Scan for the cell matching the given text and deliver its [x, y] coordinate at center. 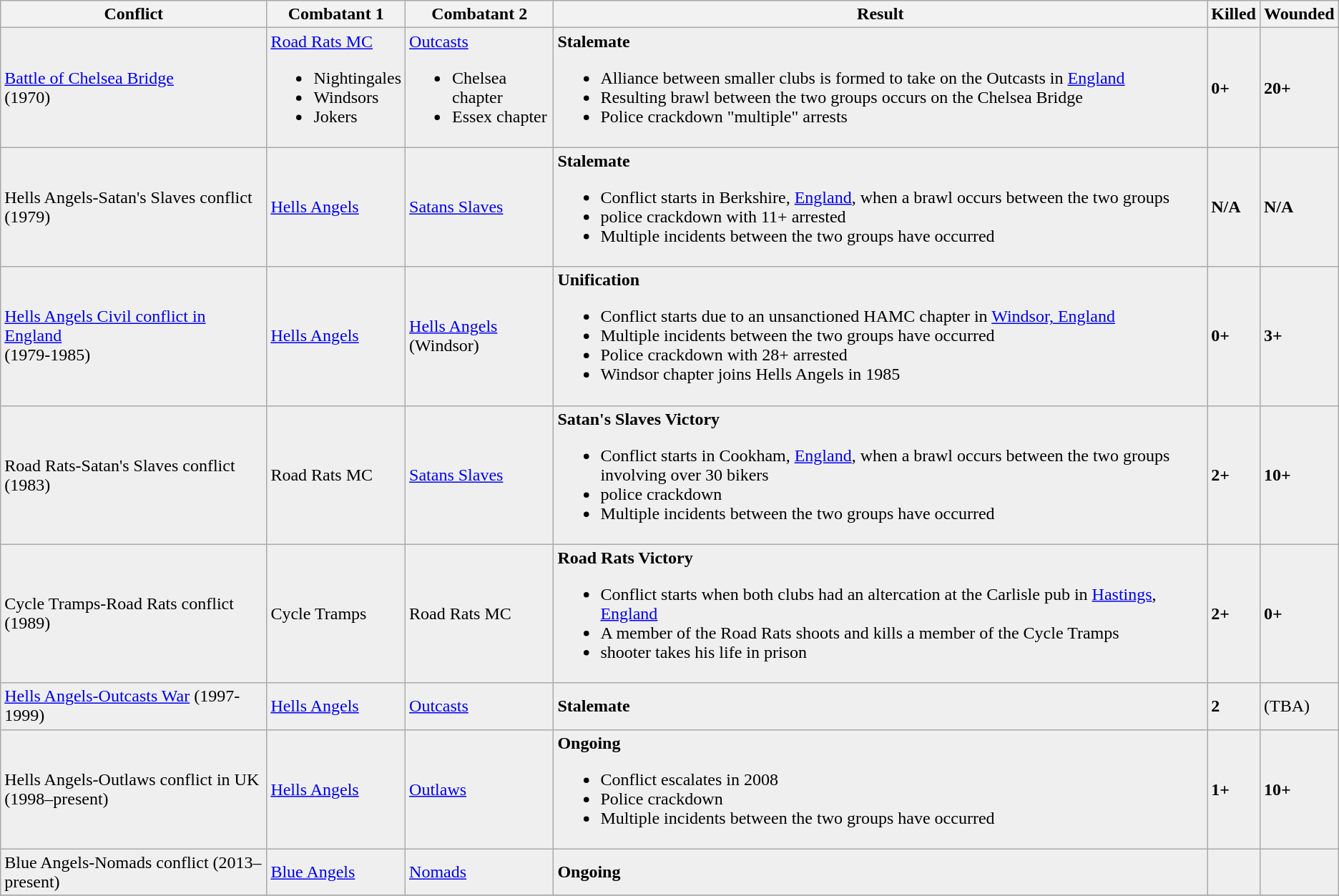
1+ [1234, 789]
Battle of Chelsea Bridge (1970) [134, 87]
Outcasts [479, 707]
Cycle Tramps-Road Rats conflict (1989) [134, 614]
Hells Angels-Outlaws conflict in UK (1998–present) [134, 789]
Blue Angels-Nomads conflict (2013–present) [134, 872]
Road Rats MCNightingalesWindsorsJokers [336, 87]
Hells Angels Civil conflict in England (1979-1985) [134, 336]
OutcastsChelsea chapterEssex chapter [479, 87]
Combatant 2 [479, 14]
3+ [1299, 336]
Cycle Tramps [336, 614]
OngoingConflict escalates in 2008Police crackdownMultiple incidents between the two groups have occurred [881, 789]
Road Rats-Satan's Slaves conflict (1983) [134, 475]
Outlaws [479, 789]
Combatant 1 [336, 14]
(TBA) [1299, 707]
Stalemate [881, 707]
Ongoing [881, 872]
Hells Angels(Windsor) [479, 336]
Result [881, 14]
Hells Angels-Outcasts War (1997-1999) [134, 707]
Blue Angels [336, 872]
Nomads [479, 872]
2 [1234, 707]
Wounded [1299, 14]
Killed [1234, 14]
Conflict [134, 14]
20+ [1299, 87]
Hells Angels-Satan's Slaves conflict (1979) [134, 207]
